Find where the given text appears and provide that cell's center as (x, y) coordinate. 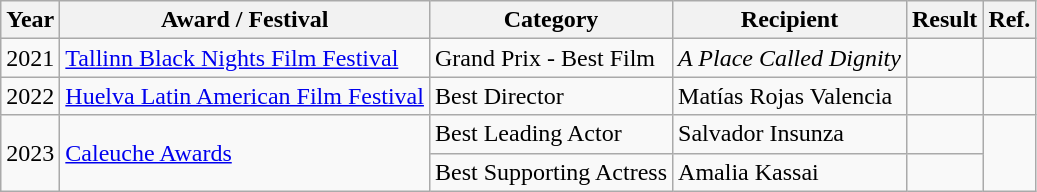
Recipient (790, 20)
Caleuche Awards (245, 153)
Result (944, 20)
2023 (30, 153)
Matías Rojas Valencia (790, 96)
2022 (30, 96)
Year (30, 20)
Tallinn Black Nights Film Festival (245, 58)
Category (550, 20)
Amalia Kassai (790, 172)
Grand Prix - Best Film (550, 58)
A Place Called Dignity (790, 58)
Award / Festival (245, 20)
2021 (30, 58)
Salvador Insunza (790, 134)
Best Leading Actor (550, 134)
Best Director (550, 96)
Best Supporting Actress (550, 172)
Ref. (1010, 20)
Huelva Latin American Film Festival (245, 96)
